Extract the (x, y) coordinate from the center of the cell holding the provided text.  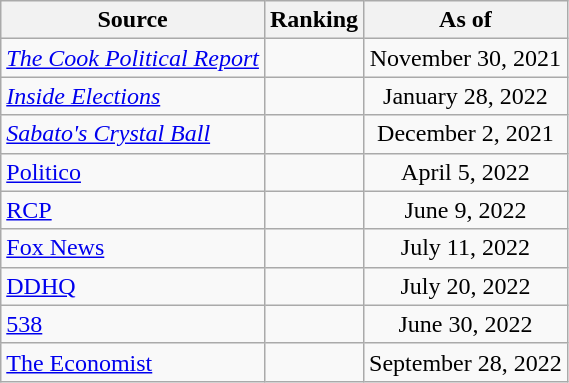
The Cook Political Report (133, 58)
Source (133, 20)
December 2, 2021 (466, 134)
Fox News (133, 248)
June 30, 2022 (466, 324)
July 11, 2022 (466, 248)
Politico (133, 172)
January 28, 2022 (466, 96)
The Economist (133, 362)
July 20, 2022 (466, 286)
RCP (133, 210)
DDHQ (133, 286)
November 30, 2021 (466, 58)
Sabato's Crystal Ball (133, 134)
September 28, 2022 (466, 362)
538 (133, 324)
Ranking (314, 20)
June 9, 2022 (466, 210)
Inside Elections (133, 96)
As of (466, 20)
April 5, 2022 (466, 172)
